Return (X, Y) of the center of cell containing provided text 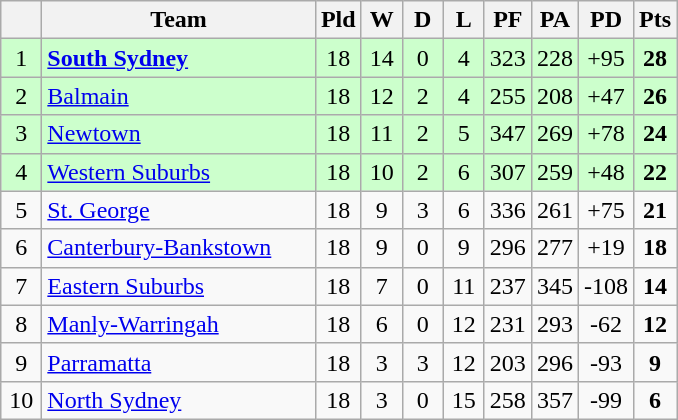
1 (22, 58)
PF (508, 20)
Newtown (179, 134)
21 (654, 210)
28 (654, 58)
L (464, 20)
D (422, 20)
PA (554, 20)
261 (554, 210)
Canterbury-Bankstown (179, 248)
+47 (606, 96)
Manly-Warringah (179, 324)
St. George (179, 210)
269 (554, 134)
258 (508, 400)
+19 (606, 248)
8 (22, 324)
293 (554, 324)
336 (508, 210)
W (382, 20)
Western Suburbs (179, 172)
+75 (606, 210)
15 (464, 400)
231 (508, 324)
-99 (606, 400)
+48 (606, 172)
+95 (606, 58)
North Sydney (179, 400)
Eastern Suburbs (179, 286)
208 (554, 96)
255 (508, 96)
307 (508, 172)
277 (554, 248)
Balmain (179, 96)
22 (654, 172)
+78 (606, 134)
323 (508, 58)
203 (508, 362)
237 (508, 286)
-62 (606, 324)
228 (554, 58)
345 (554, 286)
24 (654, 134)
Team (179, 20)
-108 (606, 286)
South Sydney (179, 58)
PD (606, 20)
26 (654, 96)
Pld (338, 20)
357 (554, 400)
Pts (654, 20)
347 (508, 134)
259 (554, 172)
Parramatta (179, 362)
-93 (606, 362)
